Return (X, Y) of the center of cell containing provided text 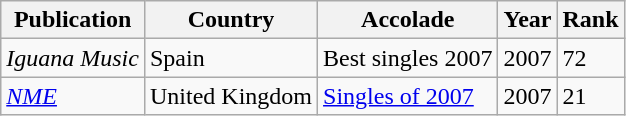
Rank (590, 20)
Iguana Music (73, 58)
Best singles 2007 (408, 58)
Year (528, 20)
21 (590, 96)
United Kingdom (230, 96)
Singles of 2007 (408, 96)
Accolade (408, 20)
Publication (73, 20)
72 (590, 58)
Country (230, 20)
Spain (230, 58)
NME (73, 96)
